Extract the [X, Y] coordinate from the center of the cell holding the provided text.  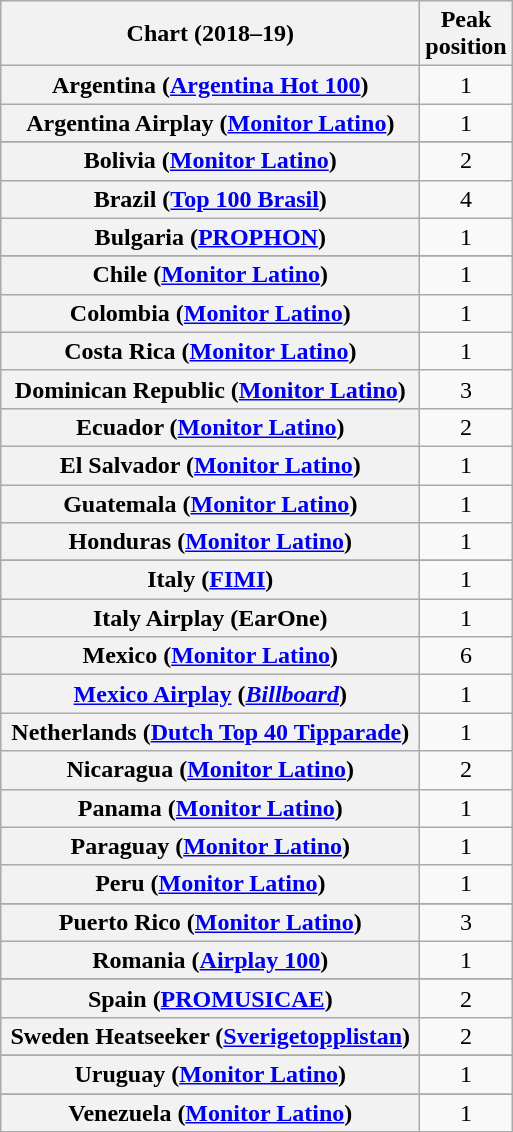
Chile (Monitor Latino) [210, 275]
Honduras (Monitor Latino) [210, 542]
Panama (Monitor Latino) [210, 808]
Nicaragua (Monitor Latino) [210, 770]
Argentina Airplay (Monitor Latino) [210, 123]
Mexico (Monitor Latino) [210, 656]
Puerto Rico (Monitor Latino) [210, 922]
Bolivia (Monitor Latino) [210, 161]
Mexico Airplay (Billboard) [210, 694]
Argentina (Argentina Hot 100) [210, 85]
Italy Airplay (EarOne) [210, 618]
Uruguay (Monitor Latino) [210, 1074]
Costa Rica (Monitor Latino) [210, 351]
Sweden Heatseeker (Sverigetopplistan) [210, 1036]
Netherlands (Dutch Top 40 Tipparade) [210, 732]
Ecuador (Monitor Latino) [210, 427]
Bulgaria (PROPHON) [210, 237]
Italy (FIMI) [210, 580]
Venezuela (Monitor Latino) [210, 1113]
6 [466, 656]
Chart (2018–19) [210, 34]
Romania (Airplay 100) [210, 960]
Peakposition [466, 34]
Peru (Monitor Latino) [210, 884]
Spain (PROMUSICAE) [210, 998]
Brazil (Top 100 Brasil) [210, 199]
Colombia (Monitor Latino) [210, 313]
4 [466, 199]
Paraguay (Monitor Latino) [210, 846]
Dominican Republic (Monitor Latino) [210, 389]
Guatemala (Monitor Latino) [210, 503]
El Salvador (Monitor Latino) [210, 465]
